Extract the (X, Y) coordinate from the center of the cell holding the provided text.  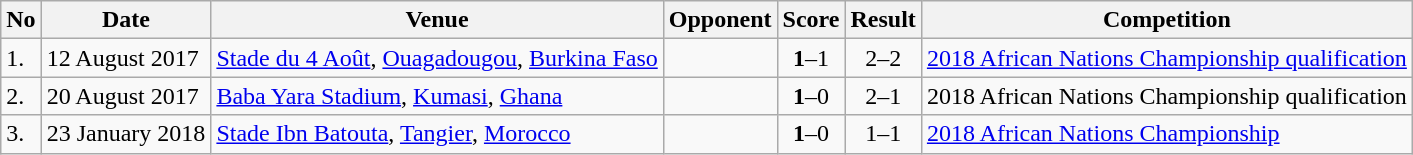
12 August 2017 (126, 58)
Venue (437, 20)
Competition (1166, 20)
Score (811, 20)
1. (21, 58)
23 January 2018 (126, 134)
2. (21, 96)
20 August 2017 (126, 96)
3. (21, 134)
2–2 (883, 58)
Baba Yara Stadium, Kumasi, Ghana (437, 96)
Stade du 4 Août, Ouagadougou, Burkina Faso (437, 58)
2018 African Nations Championship (1166, 134)
No (21, 20)
Stade Ibn Batouta, Tangier, Morocco (437, 134)
Date (126, 20)
2–1 (883, 96)
Opponent (720, 20)
Result (883, 20)
